Search for the cell housing the specified text and yield its [x, y] center coordinate. 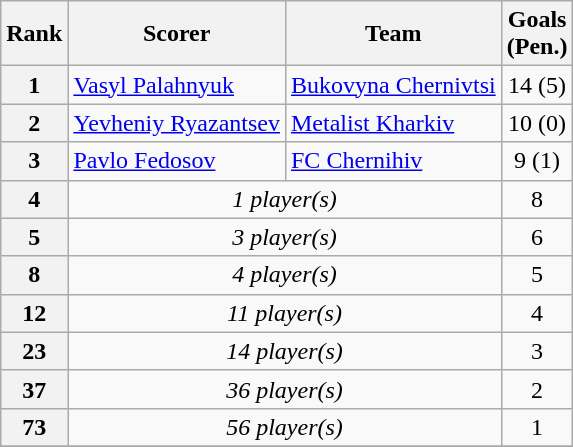
Goals(Pen.) [537, 34]
12 [34, 313]
Pavlo Fedosov [177, 161]
Vasyl Palahnyuk [177, 85]
FC Chernihiv [393, 161]
9 (1) [537, 161]
Yevheniy Ryazantsev [177, 123]
14 player(s) [284, 351]
56 player(s) [284, 427]
1 player(s) [284, 199]
73 [34, 427]
10 (0) [537, 123]
Scorer [177, 34]
23 [34, 351]
Team [393, 34]
37 [34, 389]
Metalist Kharkiv [393, 123]
Rank [34, 34]
11 player(s) [284, 313]
14 (5) [537, 85]
36 player(s) [284, 389]
4 player(s) [284, 275]
6 [537, 237]
Bukovyna Chernivtsi [393, 85]
3 player(s) [284, 237]
